Output the [x, y] coordinate of the center of the cell containing the given text.  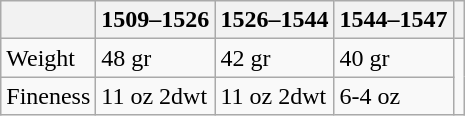
1509–1526 [156, 20]
Weight [48, 58]
42 gr [274, 58]
48 gr [156, 58]
6-4 oz [394, 96]
1526–1544 [274, 20]
Fineness [48, 96]
1544–1547 [394, 20]
40 gr [394, 58]
